Identify which cell holds the provided text, then report its [X, Y] central coordinate. 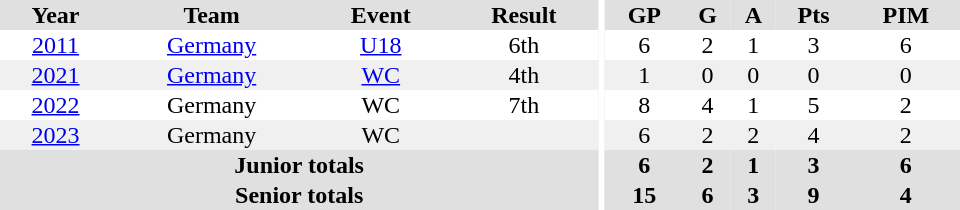
A [753, 15]
Year [56, 15]
2023 [56, 135]
GP [644, 15]
Senior totals [299, 195]
4th [524, 75]
2022 [56, 105]
6th [524, 45]
15 [644, 195]
Pts [813, 15]
Team [212, 15]
Result [524, 15]
Junior totals [299, 165]
9 [813, 195]
5 [813, 105]
7th [524, 105]
2011 [56, 45]
2021 [56, 75]
PIM [906, 15]
G [708, 15]
8 [644, 105]
U18 [380, 45]
Event [380, 15]
